Pinpoint the cell where the given text exists, returning its (x, y) midpoint coordinate. 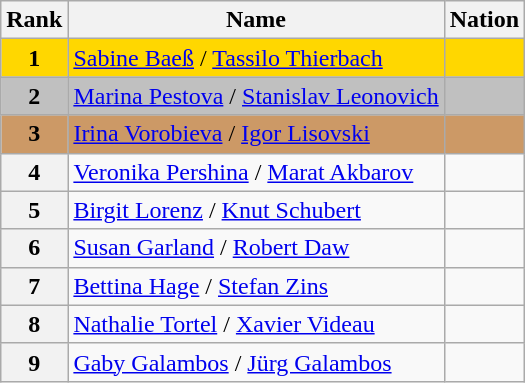
Marina Pestova / Stanislav Leonovich (256, 96)
Susan Garland / Robert Daw (256, 248)
Rank (34, 20)
Nation (484, 20)
9 (34, 362)
Irina Vorobieva / Igor Lisovski (256, 134)
3 (34, 134)
2 (34, 96)
Bettina Hage / Stefan Zins (256, 286)
Gaby Galambos / Jürg Galambos (256, 362)
7 (34, 286)
4 (34, 172)
5 (34, 210)
8 (34, 324)
1 (34, 58)
Nathalie Tortel / Xavier Videau (256, 324)
6 (34, 248)
Veronika Pershina / Marat Akbarov (256, 172)
Name (256, 20)
Birgit Lorenz / Knut Schubert (256, 210)
Sabine Baeß / Tassilo Thierbach (256, 58)
